Find where the given text appears and provide that cell's center as [x, y] coordinate. 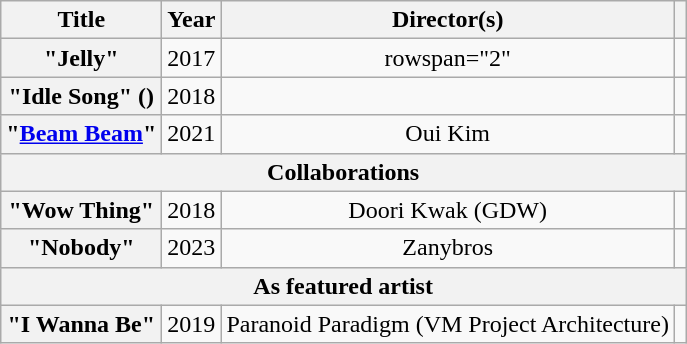
Collaborations [344, 172]
"Idle Song" () [82, 96]
Zanybros [448, 248]
Title [82, 20]
"Jelly" [82, 58]
Oui Kim [448, 134]
"I Wanna Be" [82, 324]
As featured artist [344, 286]
2023 [192, 248]
"Wow Thing" [82, 210]
rowspan="2" [448, 58]
2019 [192, 324]
2017 [192, 58]
2021 [192, 134]
"Beam Beam" [82, 134]
Year [192, 20]
Director(s) [448, 20]
Paranoid Paradigm (VM Project Architecture) [448, 324]
"Nobody" [82, 248]
Doori Kwak (GDW) [448, 210]
